Identify which cell holds the provided text, then report its (x, y) central coordinate. 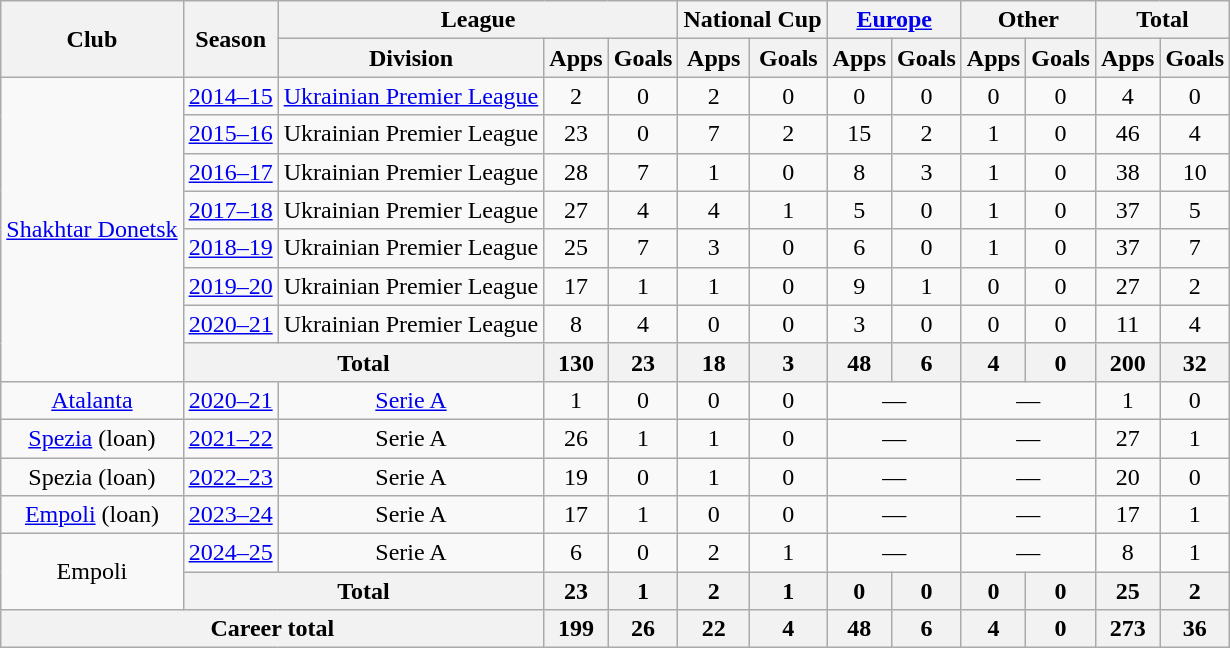
National Cup (752, 20)
11 (1127, 324)
200 (1127, 362)
2023–24 (230, 515)
19 (576, 477)
Empoli (92, 572)
15 (859, 134)
Division (411, 58)
Other (1028, 20)
22 (714, 629)
2022–23 (230, 477)
Season (230, 39)
28 (576, 172)
League (478, 20)
20 (1127, 477)
273 (1127, 629)
2021–22 (230, 438)
18 (714, 362)
46 (1127, 134)
10 (1195, 172)
Europe (894, 20)
2016–17 (230, 172)
2015–16 (230, 134)
199 (576, 629)
36 (1195, 629)
Career total (272, 629)
Shakhtar Donetsk (92, 229)
130 (576, 362)
2019–20 (230, 286)
Empoli (loan) (92, 515)
Club (92, 39)
2018–19 (230, 248)
9 (859, 286)
32 (1195, 362)
2014–15 (230, 96)
2024–25 (230, 553)
38 (1127, 172)
Atalanta (92, 400)
2017–18 (230, 210)
